From the cell containing the given text, extract its center point as (X, Y) coordinate. 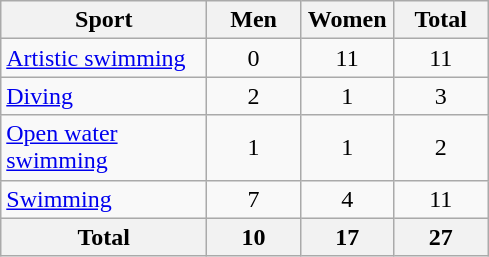
10 (254, 237)
Swimming (104, 199)
27 (441, 237)
Open water swimming (104, 148)
0 (254, 58)
17 (347, 237)
Men (254, 20)
Diving (104, 96)
Artistic swimming (104, 58)
Sport (104, 20)
4 (347, 199)
7 (254, 199)
Women (347, 20)
3 (441, 96)
